Return (x, y) of the center of cell containing provided text 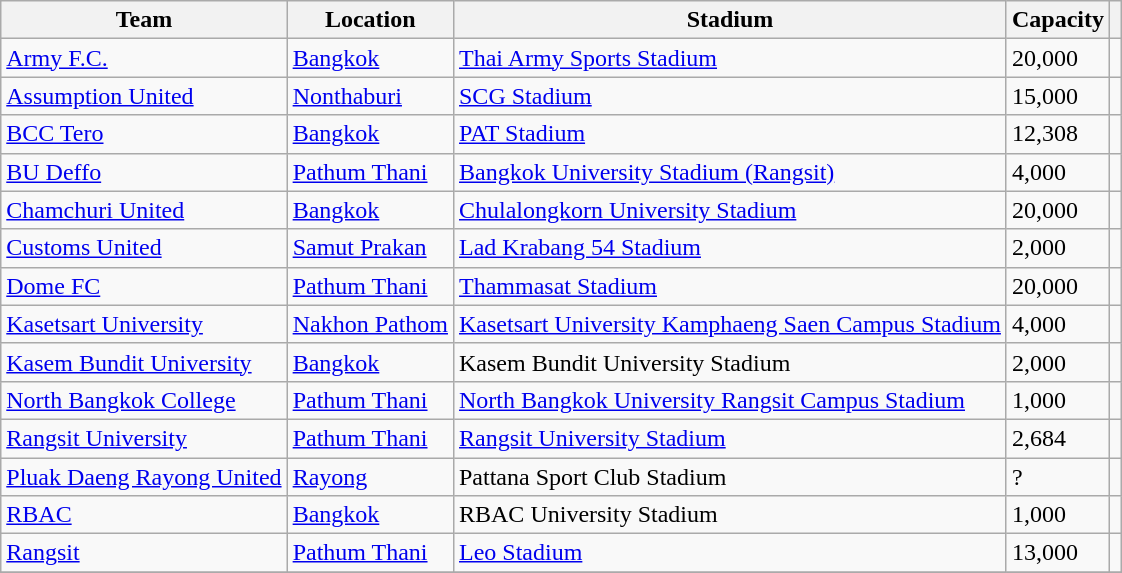
Kasem Bundit University (144, 362)
Stadium (730, 20)
Nakhon Pathom (370, 324)
SCG Stadium (730, 96)
Chamchuri United (144, 210)
Kasetsart University Kamphaeng Saen Campus Stadium (730, 324)
BU Deffo (144, 172)
Thammasat Stadium (730, 286)
Army F.C. (144, 58)
13,000 (1058, 553)
Samut Prakan (370, 248)
PAT Stadium (730, 134)
2,684 (1058, 438)
Chulalongkorn University Stadium (730, 210)
Thai Army Sports Stadium (730, 58)
12,308 (1058, 134)
Kasem Bundit University Stadium (730, 362)
RBAC (144, 515)
Kasetsart University (144, 324)
Leo Stadium (730, 553)
Bangkok University Stadium (Rangsit) (730, 172)
Rayong (370, 477)
Location (370, 20)
Lad Krabang 54 Stadium (730, 248)
BCC Tero (144, 134)
Rangsit University Stadium (730, 438)
15,000 (1058, 96)
Pattana Sport Club Stadium (730, 477)
North Bangkok University Rangsit Campus Stadium (730, 400)
North Bangkok College (144, 400)
Rangsit University (144, 438)
RBAC University Stadium (730, 515)
Customs United (144, 248)
Nonthaburi (370, 96)
Rangsit (144, 553)
Assumption United (144, 96)
Dome FC (144, 286)
Team (144, 20)
Pluak Daeng Rayong United (144, 477)
Capacity (1058, 20)
? (1058, 477)
